Search for the cell housing the specified text and yield its (X, Y) center coordinate. 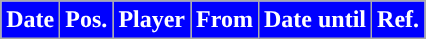
Pos. (86, 20)
Date (30, 20)
Ref. (398, 20)
Player (152, 20)
From (225, 20)
Date until (314, 20)
